Capture the cell that displays the provided text and extract its (x, y) central coordinate. 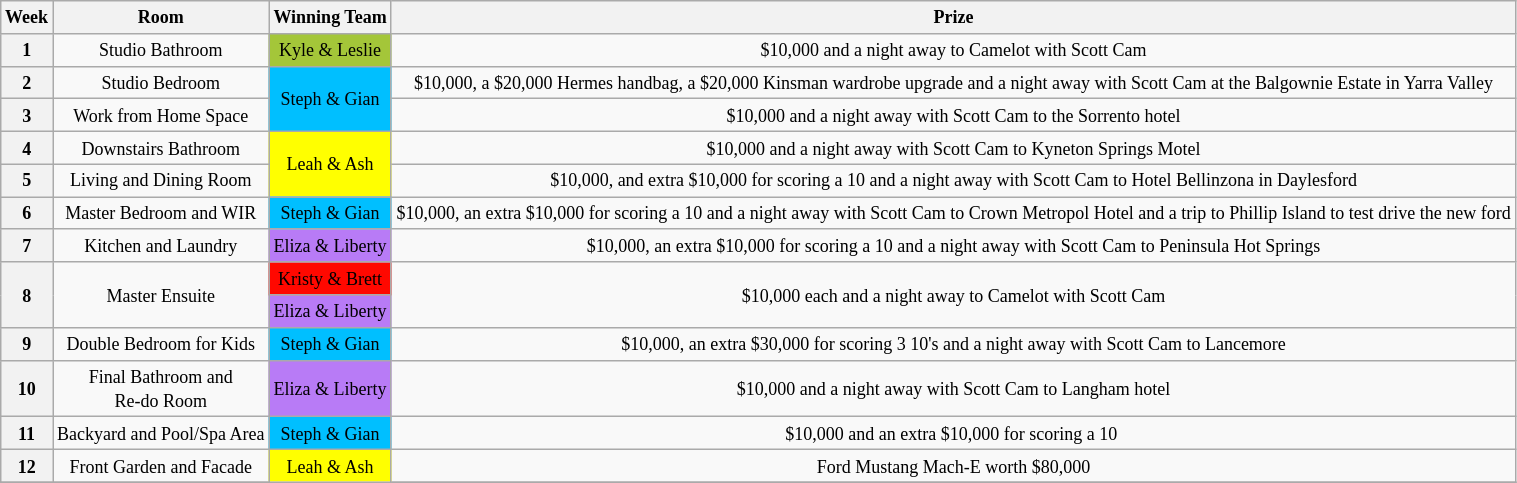
Final Bathroom andRe-do Room (160, 388)
$10,000 each and a night away to Camelot with Scott Cam (954, 294)
Kyle & Leslie (330, 50)
Winning Team (330, 18)
10 (27, 388)
Master Bedroom and WIR (160, 214)
11 (27, 434)
6 (27, 214)
Studio Bathroom (160, 50)
$10,000 and a night away to Camelot with Scott Cam (954, 50)
Living and Dining Room (160, 180)
2 (27, 82)
$10,000 and an extra $10,000 for scoring a 10 (954, 434)
8 (27, 294)
$10,000, and extra $10,000 for scoring a 10 and a night away with Scott Cam to Hotel Bellinzona in Daylesford (954, 180)
$10,000 and a night away with Scott Cam to Langham hotel (954, 388)
$10,000, an extra $30,000 for scoring 3 10's and a night away with Scott Cam to Lancemore (954, 344)
Kitchen and Laundry (160, 246)
Master Ensuite (160, 294)
Backyard and Pool/Spa Area (160, 434)
$10,000, an extra $10,000 for scoring a 10 and a night away with Scott Cam to Peninsula Hot Springs (954, 246)
Work from Home Space (160, 116)
Room (160, 18)
Prize (954, 18)
Downstairs Bathroom (160, 148)
9 (27, 344)
Ford Mustang Mach-E worth $80,000 (954, 466)
Studio Bedroom (160, 82)
1 (27, 50)
7 (27, 246)
12 (27, 466)
5 (27, 180)
$10,000 and a night away with Scott Cam to the Sorrento hotel (954, 116)
Kristy & Brett (330, 278)
Week (27, 18)
$10,000, a $20,000 Hermes handbag, a $20,000 Kinsman wardrobe upgrade and a night away with Scott Cam at the Balgownie Estate in Yarra Valley (954, 82)
3 (27, 116)
Double Bedroom for Kids (160, 344)
Front Garden and Facade (160, 466)
4 (27, 148)
$10,000 and a night away with Scott Cam to Kyneton Springs Motel (954, 148)
